Locate the cell with the specified text and output its [x, y] center coordinate. 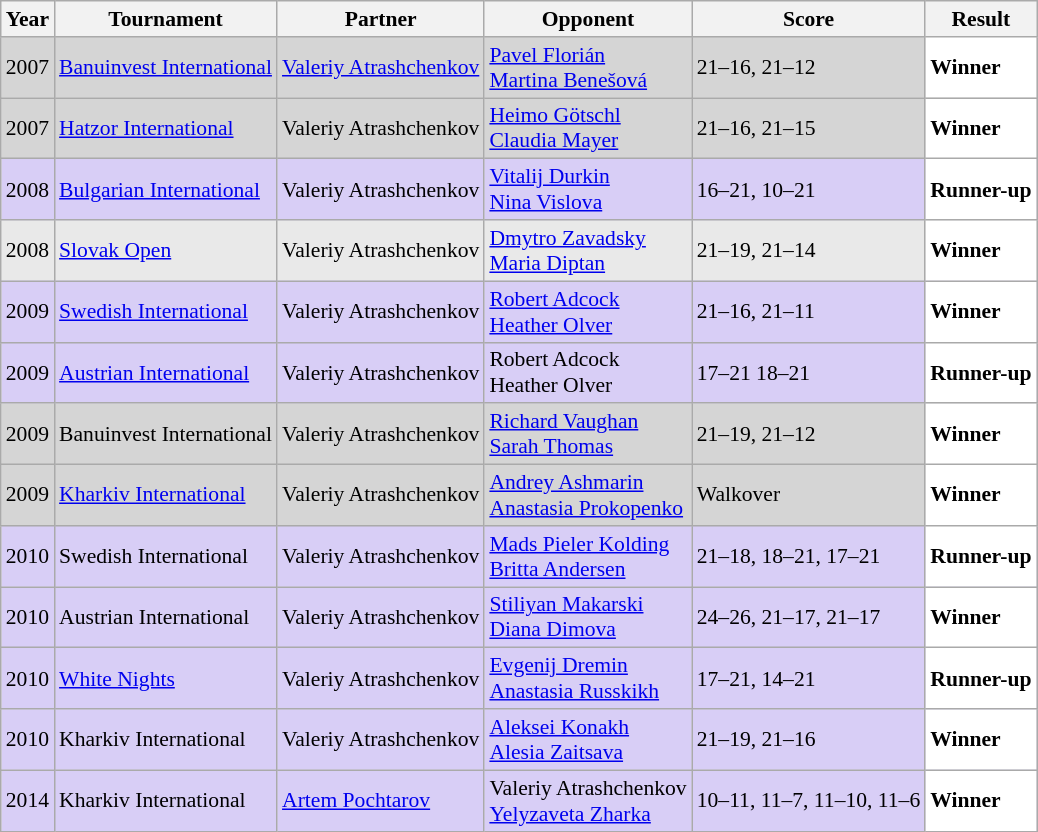
16–21, 10–21 [809, 190]
Stiliyan Makarski Diana Dimova [588, 618]
Mads Pieler Kolding Britta Andersen [588, 556]
17–21, 14–21 [809, 678]
Dmytro Zavadsky Maria Diptan [588, 250]
21–16, 21–15 [809, 128]
21–19, 21–14 [809, 250]
Bulgarian International [166, 190]
2014 [28, 800]
Aleksei Konakh Alesia Zaitsava [588, 740]
Heimo Götschl Claudia Mayer [588, 128]
Tournament [166, 19]
Pavel Florián Martina Benešová [588, 68]
Richard Vaughan Sarah Thomas [588, 434]
Slovak Open [166, 250]
21–16, 21–12 [809, 68]
21–18, 18–21, 17–21 [809, 556]
24–26, 21–17, 21–17 [809, 618]
21–19, 21–16 [809, 740]
10–11, 11–7, 11–10, 11–6 [809, 800]
21–16, 21–11 [809, 312]
Evgenij Dremin Anastasia Russkikh [588, 678]
Score [809, 19]
Result [980, 19]
Andrey Ashmarin Anastasia Prokopenko [588, 496]
Walkover [809, 496]
Vitalij Durkin Nina Vislova [588, 190]
21–19, 21–12 [809, 434]
Hatzor International [166, 128]
Artem Pochtarov [380, 800]
Opponent [588, 19]
Year [28, 19]
White Nights [166, 678]
Valeriy Atrashchenkov Yelyzaveta Zharka [588, 800]
17–21 18–21 [809, 372]
Partner [380, 19]
